Locate the cell with the specified text and output its [x, y] center coordinate. 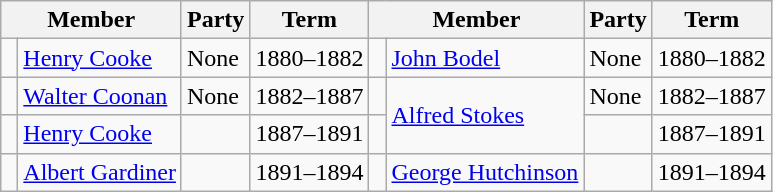
John Bodel [485, 58]
Alfred Stokes [485, 115]
Walter Coonan [100, 96]
Albert Gardiner [100, 172]
George Hutchinson [485, 172]
